Output the (X, Y) coordinate of the center of the cell containing the given text.  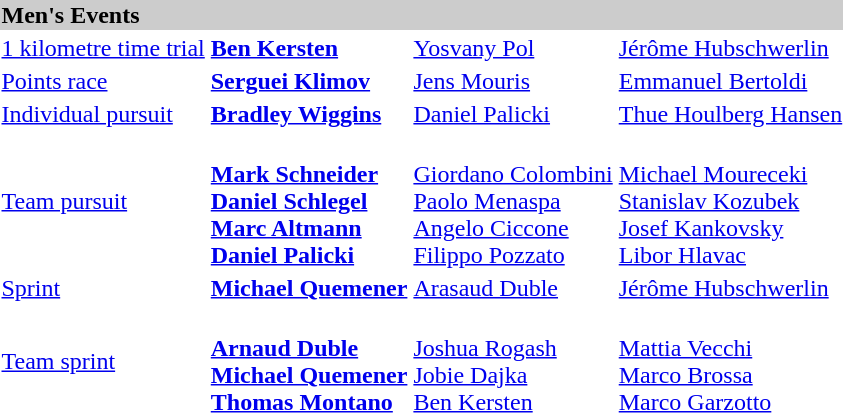
Jens Mouris (513, 81)
Daniel Palicki (513, 114)
Ben Kersten (309, 48)
Points race (103, 81)
Bradley Wiggins (309, 114)
Giordano ColombiniPaolo MenaspaAngelo CicconeFilippo Pozzato (513, 201)
Team pursuit (103, 201)
Yosvany Pol (513, 48)
Sprint (103, 288)
Emmanuel Bertoldi (730, 81)
Michael Quemener (309, 288)
Individual pursuit (103, 114)
Arasaud Duble (513, 288)
Thue Houlberg Hansen (730, 114)
Mark SchneiderDaniel SchlegelMarc AltmannDaniel Palicki (309, 201)
Serguei Klimov (309, 81)
Michael MourecekiStanislav KozubekJosef KankovskyLibor Hlavac (730, 201)
1 kilometre time trial (103, 48)
